Pinpoint the cell where the given text exists, returning its (x, y) midpoint coordinate. 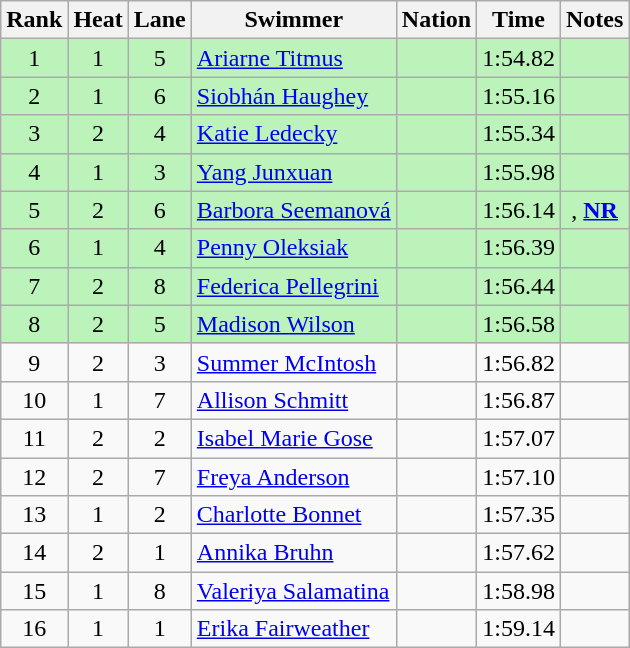
Nation (436, 20)
1:55.34 (519, 134)
1:54.82 (519, 58)
Time (519, 20)
Freya Anderson (294, 477)
12 (34, 477)
Charlotte Bonnet (294, 515)
Isabel Marie Gose (294, 438)
11 (34, 438)
1:56.44 (519, 286)
Siobhán Haughey (294, 96)
15 (34, 591)
1:56.39 (519, 248)
Rank (34, 20)
1:57.10 (519, 477)
Valeriya Salamatina (294, 591)
1:59.14 (519, 629)
1:57.35 (519, 515)
1:56.14 (519, 210)
9 (34, 362)
1:57.62 (519, 553)
1:56.82 (519, 362)
Penny Oleksiak (294, 248)
1:55.16 (519, 96)
Heat (98, 20)
Yang Junxuan (294, 172)
Ariarne Titmus (294, 58)
Barbora Seemanová (294, 210)
Federica Pellegrini (294, 286)
, NR (594, 210)
14 (34, 553)
Allison Schmitt (294, 400)
16 (34, 629)
Katie Ledecky (294, 134)
10 (34, 400)
1:57.07 (519, 438)
Swimmer (294, 20)
Lane (160, 20)
1:58.98 (519, 591)
13 (34, 515)
Annika Bruhn (294, 553)
1:56.87 (519, 400)
Summer McIntosh (294, 362)
1:55.98 (519, 172)
1:56.58 (519, 324)
Notes (594, 20)
Erika Fairweather (294, 629)
Madison Wilson (294, 324)
